Capture the cell that displays the provided text and extract its (X, Y) central coordinate. 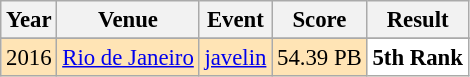
2016 (29, 58)
54.39 PB (320, 58)
5th Rank (418, 58)
javelin (236, 58)
Result (418, 20)
Year (29, 20)
Event (236, 20)
Venue (128, 20)
Rio de Janeiro (128, 58)
Score (320, 20)
